Pinpoint the cell where the given text exists, returning its (x, y) midpoint coordinate. 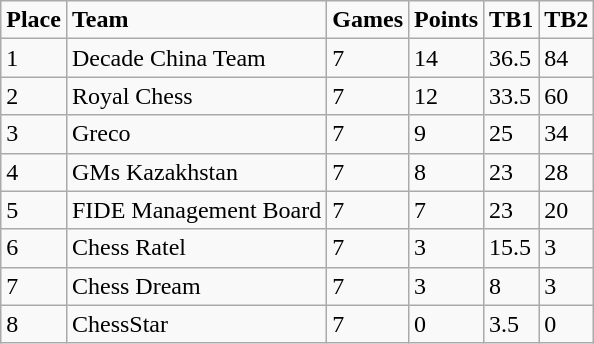
FIDE Management Board (196, 210)
20 (566, 210)
28 (566, 172)
6 (34, 248)
9 (446, 134)
25 (512, 134)
Decade China Team (196, 58)
ChessStar (196, 324)
36.5 (512, 58)
Games (368, 20)
Chess Ratel (196, 248)
5 (34, 210)
3.5 (512, 324)
Team (196, 20)
2 (34, 96)
84 (566, 58)
TB1 (512, 20)
1 (34, 58)
TB2 (566, 20)
Greco (196, 134)
34 (566, 134)
12 (446, 96)
Royal Chess (196, 96)
4 (34, 172)
60 (566, 96)
Place (34, 20)
Points (446, 20)
15.5 (512, 248)
33.5 (512, 96)
GMs Kazakhstan (196, 172)
Chess Dream (196, 286)
14 (446, 58)
